Scan for the cell matching the given text and deliver its [x, y] coordinate at center. 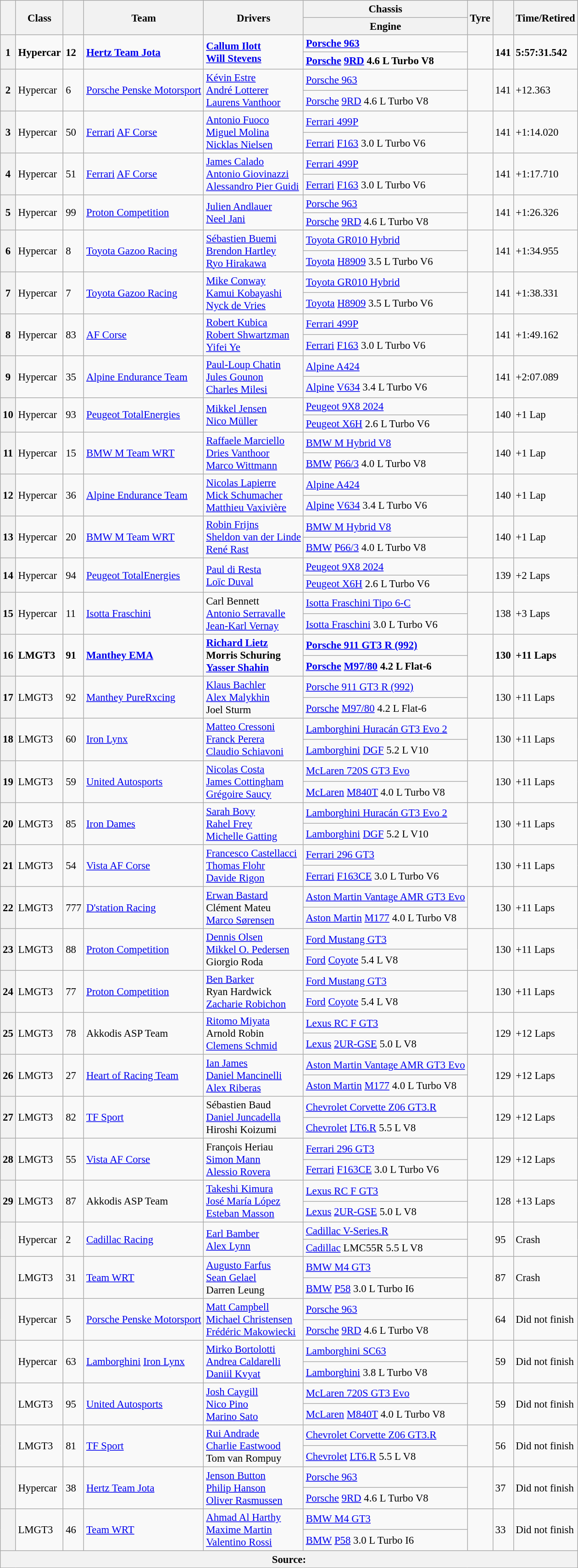
Isotta Fraschini [144, 614]
28 [8, 1160]
Lamborghini Iron Lynx [144, 1362]
38 [73, 1488]
55 [73, 1160]
Erwan Bastard Clément Mateu Marco Sørensen [253, 908]
Jenson Button Philip Hanson Oliver Rasmussen [253, 1488]
22 [8, 908]
88 [73, 950]
Iron Lynx [144, 740]
AF Corse [144, 335]
14 [8, 576]
Robert Kubica Robert Shwartzman Yifei Ye [253, 335]
35 [73, 377]
99 [73, 213]
54 [73, 865]
139 [503, 576]
26 [8, 1075]
Source: [289, 1559]
25 [8, 1034]
78 [73, 1034]
+1:26.326 [545, 213]
21 [8, 865]
+2 Laps [545, 576]
Manthey PureRxcing [144, 698]
Cadillac LMC55R 5.5 L V8 [385, 1248]
Class [39, 17]
Earl Bamber Alex Lynn [253, 1239]
Sébastien Baud Daniel Juncadella Hiroshi Koizumi [253, 1117]
+3 Laps [545, 614]
29 [8, 1201]
83 [73, 335]
82 [73, 1117]
3 [8, 132]
81 [73, 1446]
18 [8, 740]
Matt Campbell Michael Christensen Frédéric Makowiecki [253, 1320]
Augusto Farfus Sean Gelael Darren Leung [253, 1278]
50 [73, 132]
+2:07.089 [545, 377]
D'station Racing [144, 908]
92 [73, 698]
17 [8, 698]
Carl Bennett Antonio Serravalle Jean-Karl Vernay [253, 614]
+1:17.710 [545, 174]
19 [8, 781]
Ben Barker Ryan Hardwick Zacharie Robichon [253, 991]
+1:38.331 [545, 293]
4 [8, 174]
Tyre [480, 17]
Drivers [253, 17]
9 [8, 377]
Matteo Cressoni Franck Perera Claudio Schiavoni [253, 740]
Manthey EMA [144, 655]
Mirko Bortolotti Andrea Caldarelli Daniil Kvyat [253, 1362]
77 [73, 991]
Heart of Racing Team [144, 1075]
Isotta Fraschini 3.0 L Turbo V6 [385, 624]
+1:34.955 [545, 251]
Josh Caygill Nico Pino Marino Sato [253, 1404]
Mikkel Jensen Nico Müller [253, 415]
91 [73, 655]
36 [73, 495]
+1:49.162 [545, 335]
+12.363 [545, 90]
138 [503, 614]
1 [8, 52]
Antonio Fuoco Miguel Molina Nicklas Nielsen [253, 132]
Julien Andlauer Neel Jani [253, 213]
Cadillac V-Series.R [385, 1231]
Takeshi Kimura José María López Esteban Masson [253, 1201]
Iron Dames [144, 824]
Klaus Bachler Alex Malykhin Joel Sturm [253, 698]
Isotta Fraschini Tipo 6-C [385, 603]
Sébastien Buemi Brendon Hartley Ryo Hirakawa [253, 251]
Paul di Resta Loïc Duval [253, 576]
10 [8, 415]
Time/Retired [545, 17]
31 [73, 1278]
777 [73, 908]
Lamborghini 3.8 L Turbo V8 [385, 1372]
Richard Lietz Morris Schuring Yasser Shahin [253, 655]
33 [503, 1529]
François Heriau Simon Mann Alessio Rovera [253, 1160]
Raffaele Marciello Dries Vanthoor Marco Wittmann [253, 453]
Sarah Bovy Rahel Frey Michelle Gatting [253, 824]
Robin Frijns Sheldon van der Linde René Rast [253, 537]
Rui Andrade Charlie Eastwood Tom van Rompuy [253, 1446]
Callum Ilott Will Stevens [253, 52]
46 [73, 1529]
37 [503, 1488]
63 [73, 1362]
Ritomo Miyata Arnold Robin Clemens Schmid [253, 1034]
93 [73, 415]
Nicolas Costa James Cottingham Grégoire Saucy [253, 781]
51 [73, 174]
56 [503, 1446]
16 [8, 655]
128 [503, 1201]
Dennis Olsen Mikkel O. Pedersen Giorgio Roda [253, 950]
60 [73, 740]
Ahmad Al Harthy Maxime Martin Valentino Rossi [253, 1529]
James Calado Antonio Giovinazzi Alessandro Pier Guidi [253, 174]
Mike Conway Kamui Kobayashi Nyck de Vries [253, 293]
Team [144, 17]
Ian James Daniel Mancinelli Alex Riberas [253, 1075]
Paul-Loup Chatin Jules Gounon Charles Milesi [253, 377]
13 [8, 537]
5:57:31.542 [545, 52]
+1:14.020 [545, 132]
Francesco Castellacci Thomas Flohr Davide Rigon [253, 865]
23 [8, 950]
85 [73, 824]
Nicolas Lapierre Mick Schumacher Matthieu Vaxivière [253, 495]
24 [8, 991]
Kévin Estre André Lotterer Laurens Vanthoor [253, 90]
94 [73, 576]
Chassis [385, 9]
+13 Laps [545, 1201]
Engine [385, 27]
Lamborghini SC63 [385, 1351]
Cadillac Racing [144, 1239]
64 [503, 1320]
